Determine the (x, y) coordinate at the center of the cell enclosing the given text.  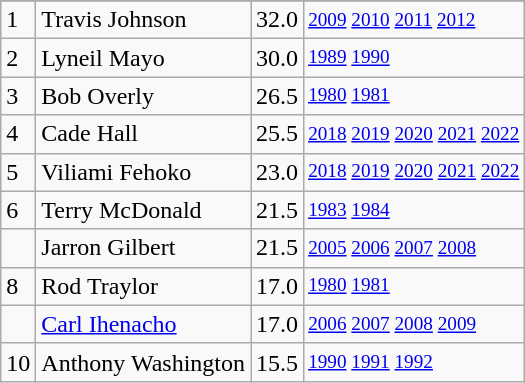
10 (18, 362)
Rod Traylor (144, 286)
6 (18, 210)
5 (18, 172)
Anthony Washington (144, 362)
Viliami Fehoko (144, 172)
Jarron Gilbert (144, 248)
15.5 (276, 362)
Bob Overly (144, 96)
3 (18, 96)
30.0 (276, 58)
4 (18, 134)
1989 1990 (414, 58)
23.0 (276, 172)
32.0 (276, 20)
Travis Johnson (144, 20)
2 (18, 58)
26.5 (276, 96)
2009 2010 2011 2012 (414, 20)
25.5 (276, 134)
Cade Hall (144, 134)
2005 2006 2007 2008 (414, 248)
Carl Ihenacho (144, 324)
1 (18, 20)
1990 1991 1992 (414, 362)
Terry McDonald (144, 210)
1983 1984 (414, 210)
8 (18, 286)
Lyneil Mayo (144, 58)
2006 2007 2008 2009 (414, 324)
